Find where the given text appears and provide that cell's center as [X, Y] coordinate. 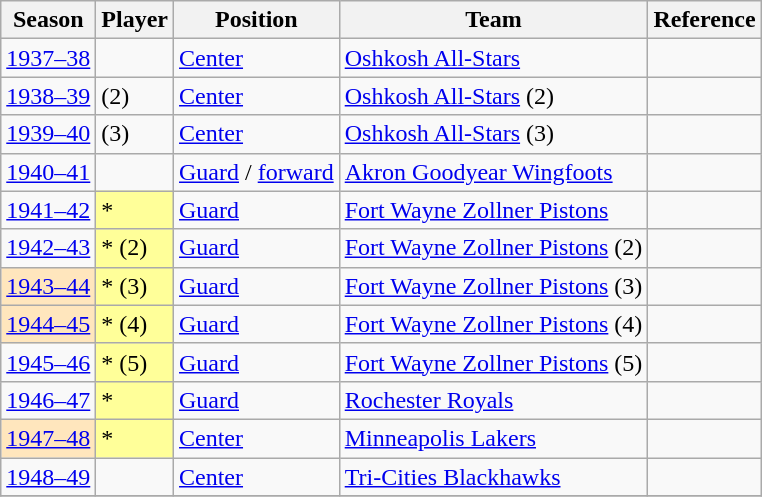
Tri-Cities Blackhawks [494, 477]
Minneapolis Lakers [494, 438]
* (3) [135, 286]
1939–40 [48, 134]
Fort Wayne Zollner Pistons [494, 210]
Oshkosh All-Stars (2) [494, 96]
1945–46 [48, 362]
1937–38 [48, 58]
1946–47 [48, 400]
(2) [135, 96]
1941–42 [48, 210]
Akron Goodyear Wingfoots [494, 172]
Rochester Royals [494, 400]
1943–44 [48, 286]
(3) [135, 134]
Fort Wayne Zollner Pistons (4) [494, 324]
1942–43 [48, 248]
* (4) [135, 324]
1944–45 [48, 324]
Season [48, 20]
1938–39 [48, 96]
Fort Wayne Zollner Pistons (2) [494, 248]
Guard / forward [257, 172]
Player [135, 20]
Position [257, 20]
Team [494, 20]
Fort Wayne Zollner Pistons (5) [494, 362]
Oshkosh All-Stars (3) [494, 134]
1948–49 [48, 477]
* (2) [135, 248]
1947–48 [48, 438]
1940–41 [48, 172]
Fort Wayne Zollner Pistons (3) [494, 286]
Oshkosh All-Stars [494, 58]
Reference [704, 20]
* (5) [135, 362]
